Provide the (x, y) coordinate of the cell's center where the given text is located.  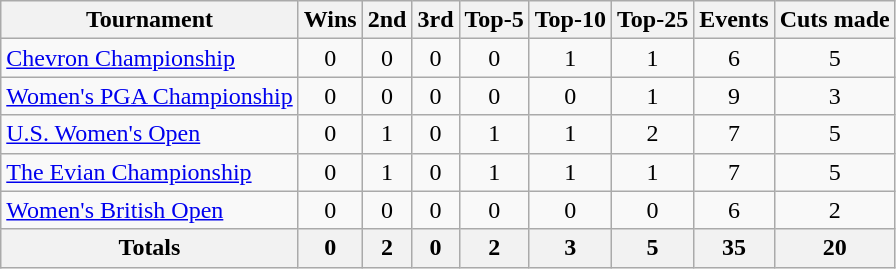
Events (734, 20)
Women's PGA Championship (150, 96)
Top-5 (494, 20)
9 (734, 96)
U.S. Women's Open (150, 134)
Wins (330, 20)
2nd (387, 20)
The Evian Championship (150, 172)
Cuts made (834, 20)
Top-25 (652, 20)
Top-10 (570, 20)
35 (734, 248)
Totals (150, 248)
Women's British Open (150, 210)
Chevron Championship (150, 58)
Tournament (150, 20)
20 (834, 248)
3rd (436, 20)
